Output the [X, Y] coordinate of the center of the cell containing the given text.  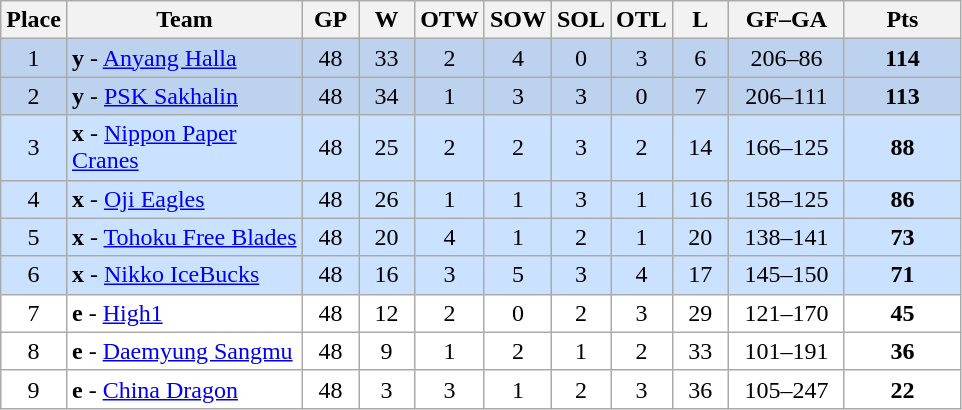
34 [387, 96]
GF–GA [786, 20]
OTW [450, 20]
8 [34, 351]
x - Nippon Paper Cranes [184, 148]
GP [331, 20]
25 [387, 148]
113 [902, 96]
121–170 [786, 313]
114 [902, 58]
86 [902, 199]
OTL [642, 20]
101–191 [786, 351]
Team [184, 20]
17 [700, 275]
71 [902, 275]
206–111 [786, 96]
SOW [518, 20]
145–150 [786, 275]
SOL [580, 20]
e - High1 [184, 313]
73 [902, 237]
206–86 [786, 58]
L [700, 20]
Place [34, 20]
88 [902, 148]
W [387, 20]
166–125 [786, 148]
12 [387, 313]
y - PSK Sakhalin [184, 96]
e - Daemyung Sangmu [184, 351]
x - Oji Eagles [184, 199]
45 [902, 313]
e - China Dragon [184, 389]
26 [387, 199]
105–247 [786, 389]
y - Anyang Halla [184, 58]
29 [700, 313]
x - Nikko IceBucks [184, 275]
22 [902, 389]
158–125 [786, 199]
138–141 [786, 237]
x - Tohoku Free Blades [184, 237]
Pts [902, 20]
14 [700, 148]
